Pinpoint the cell where the given text exists, returning its [X, Y] midpoint coordinate. 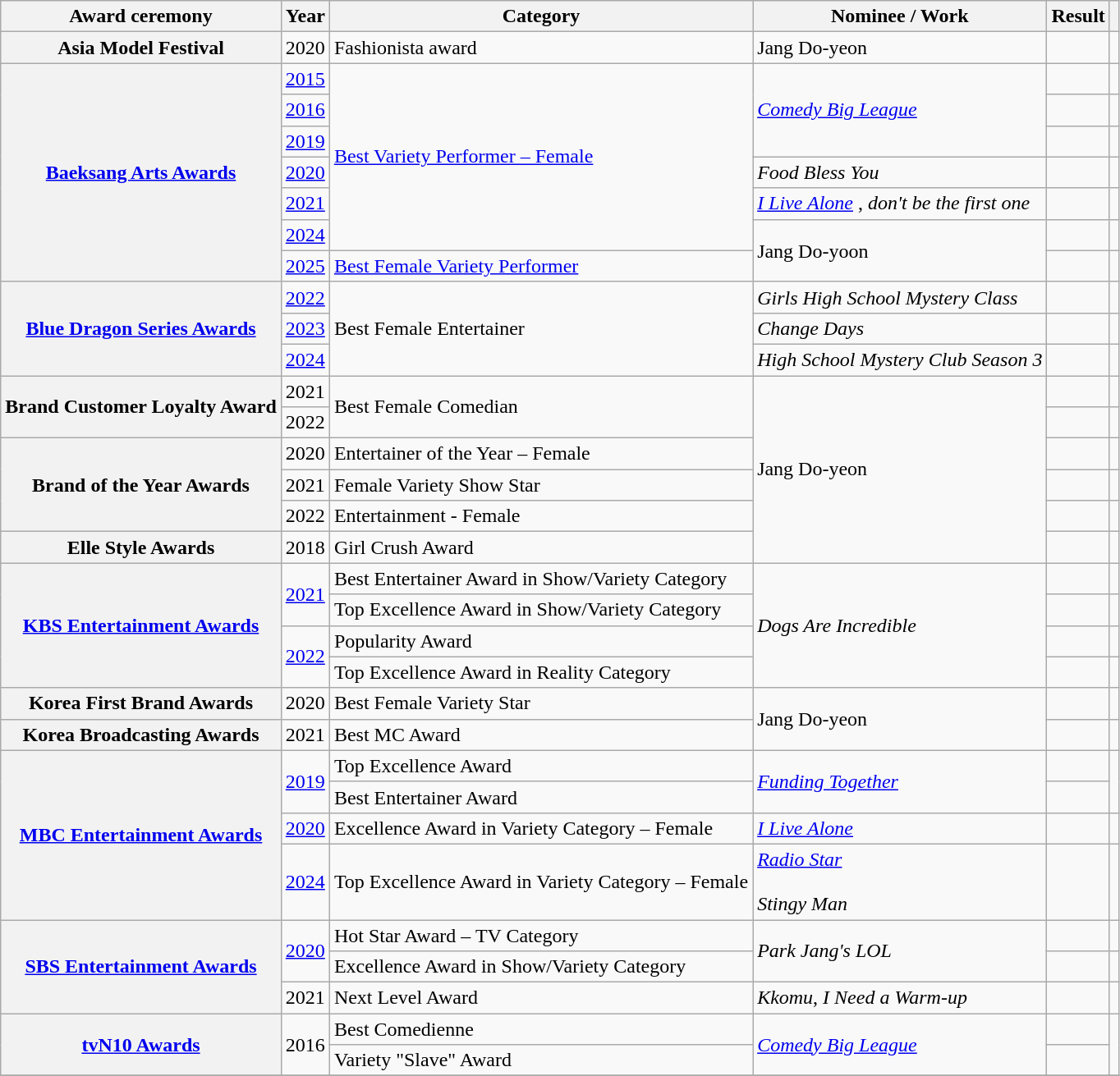
Girl Crush Award [540, 547]
2023 [305, 328]
Category [540, 16]
KBS Entertainment Awards [141, 625]
Next Level Award [540, 998]
Dogs Are Incredible [900, 625]
Brand Customer Loyalty Award [141, 407]
Best Female Variety Performer [540, 266]
Best Entertainer Award [540, 797]
Blue Dragon Series Awards [141, 328]
Top Excellence Award [540, 766]
Variety "Slave" Award [540, 1060]
Radio StarStingy Man [900, 881]
Year [305, 16]
Best Female Variety Star [540, 703]
Fashionista award [540, 48]
I Live Alone , don't be the first one [900, 204]
Best Female Entertainer [540, 328]
Popularity Award [540, 641]
Result [1078, 16]
Best Female Comedian [540, 407]
Female Variety Show Star [540, 485]
Korea Broadcasting Awards [141, 735]
Korea First Brand Awards [141, 703]
tvN10 Awards [141, 1045]
Best Variety Performer – Female [540, 157]
Best MC Award [540, 735]
Jang Do-yoon [900, 250]
High School Mystery Club Season 3 [900, 359]
I Live Alone [900, 828]
2025 [305, 266]
Entertainer of the Year – Female [540, 454]
Top Excellence Award in Reality Category [540, 672]
2015 [305, 79]
Hot Star Award – TV Category [540, 935]
Change Days [900, 328]
Kkomu, I Need a Warm-up [900, 998]
Food Bless You [900, 172]
Park Jang's LOL [900, 950]
Best Entertainer Award in Show/Variety Category [540, 579]
2018 [305, 547]
Best Comedienne [540, 1029]
Award ceremony [141, 16]
Funding Together [900, 781]
SBS Entertainment Awards [141, 966]
Girls High School Mystery Class [900, 297]
Excellence Award in Show/Variety Category [540, 967]
Baeksang Arts Awards [141, 172]
Asia Model Festival [141, 48]
Nominee / Work [900, 16]
Top Excellence Award in Show/Variety Category [540, 610]
Entertainment - Female [540, 516]
Brand of the Year Awards [141, 485]
Excellence Award in Variety Category – Female [540, 828]
Top Excellence Award in Variety Category – Female [540, 881]
MBC Entertainment Awards [141, 835]
Elle Style Awards [141, 547]
